Return [x, y] of the center of cell containing provided text 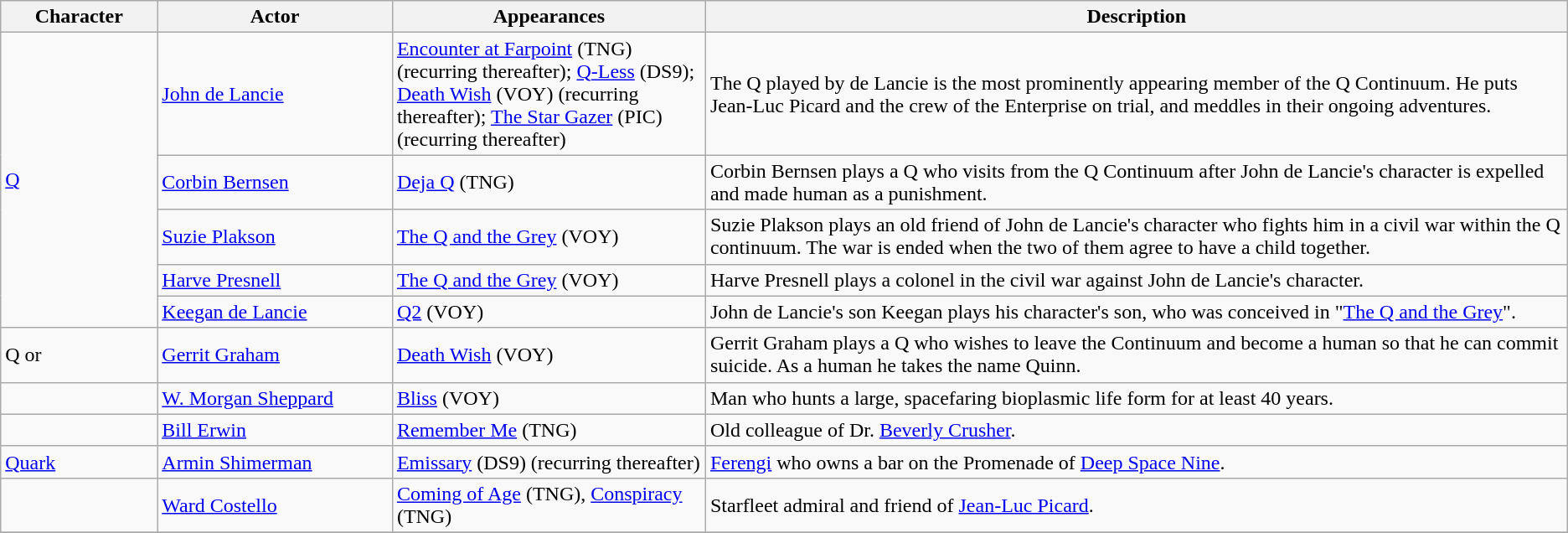
Remember Me (TNG) [549, 430]
Old colleague of Dr. Beverly Crusher. [1136, 430]
Quark [79, 462]
Corbin Bernsen [275, 183]
Man who hunts a large, spacefaring bioplasmic life form for at least 40 years. [1136, 398]
Emissary (DS9) (recurring thereafter) [549, 462]
Ward Costello [275, 505]
Bliss (VOY) [549, 398]
Description [1136, 17]
Harve Presnell plays a colonel in the civil war against John de Lancie's character. [1136, 280]
Armin Shimerman [275, 462]
Keegan de Lancie [275, 312]
Coming of Age (TNG), Conspiracy (TNG) [549, 505]
Appearances [549, 17]
Actor [275, 17]
John de Lancie [275, 94]
Q2 (VOY) [549, 312]
Corbin Bernsen plays a Q who visits from the Q Continuum after John de Lancie's character is expelled and made human as a punishment. [1136, 183]
Q or [79, 355]
W. Morgan Sheppard [275, 398]
Ferengi who owns a bar on the Promenade of Deep Space Nine. [1136, 462]
Death Wish (VOY) [549, 355]
Starfleet admiral and friend of Jean-Luc Picard. [1136, 505]
Gerrit Graham [275, 355]
John de Lancie's son Keegan plays his character's son, who was conceived in "The Q and the Grey". [1136, 312]
Bill Erwin [275, 430]
Gerrit Graham plays a Q who wishes to leave the Continuum and become a human so that he can commit suicide. As a human he takes the name Quinn. [1136, 355]
Suzie Plakson [275, 236]
Character [79, 17]
Q [79, 180]
Deja Q (TNG) [549, 183]
Harve Presnell [275, 280]
